Pinpoint the cell where the given text exists, returning its [x, y] midpoint coordinate. 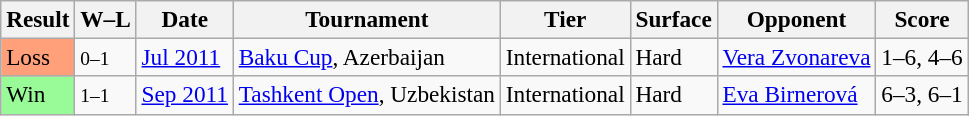
Baku Cup, Azerbaijan [366, 57]
Tashkent Open, Uzbekistan [366, 95]
6–3, 6–1 [922, 95]
Tier [565, 19]
W–L [106, 19]
Result [38, 19]
Vera Zvonareva [796, 57]
Loss [38, 57]
Surface [674, 19]
Eva Birnerová [796, 95]
Sep 2011 [184, 95]
Score [922, 19]
1–1 [106, 95]
Tournament [366, 19]
0–1 [106, 57]
1–6, 4–6 [922, 57]
Opponent [796, 19]
Date [184, 19]
Jul 2011 [184, 57]
Win [38, 95]
